Detect which cell encompasses the target text, then output its [x, y] center coordinate. 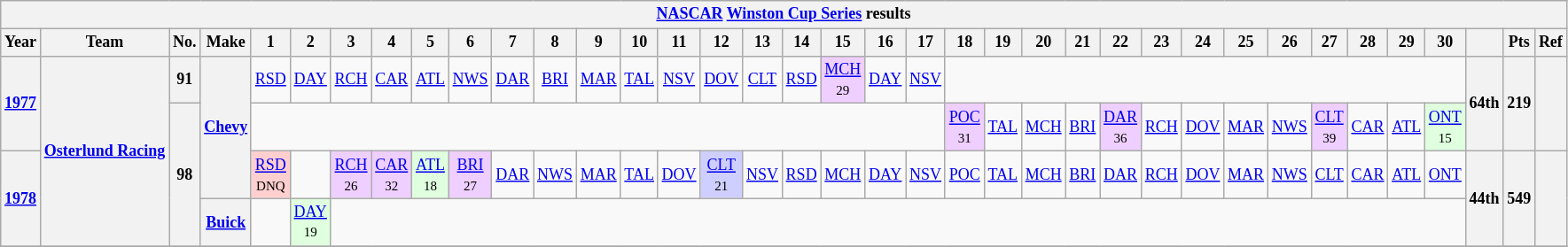
8 [555, 42]
17 [925, 42]
Team [105, 42]
ATL18 [431, 174]
219 [1519, 103]
64th [1484, 103]
Year [21, 42]
Make [226, 42]
Pts [1519, 42]
5 [431, 42]
27 [1330, 42]
DAY19 [310, 222]
23 [1161, 42]
24 [1203, 42]
91 [184, 80]
12 [722, 42]
DAR36 [1120, 127]
6 [470, 42]
POC31 [964, 127]
Osterlund Racing [105, 151]
NASCAR Winston Cup Series results [784, 14]
CAR32 [392, 174]
1 [270, 42]
13 [762, 42]
30 [1446, 42]
14 [801, 42]
Chevy [226, 127]
15 [843, 42]
16 [885, 42]
Ref [1551, 42]
7 [512, 42]
28 [1368, 42]
1978 [21, 198]
98 [184, 175]
POC [964, 174]
549 [1519, 198]
RCH26 [351, 174]
No. [184, 42]
1977 [21, 103]
10 [639, 42]
RSDDNQ [270, 174]
21 [1083, 42]
ONT [1446, 174]
ONT15 [1446, 127]
2 [310, 42]
44th [1484, 198]
3 [351, 42]
CLT21 [722, 174]
22 [1120, 42]
20 [1043, 42]
25 [1246, 42]
26 [1289, 42]
4 [392, 42]
11 [679, 42]
18 [964, 42]
Buick [226, 222]
MCH29 [843, 80]
BRI27 [470, 174]
CLT39 [1330, 127]
19 [1002, 42]
9 [598, 42]
29 [1407, 42]
